Pinpoint the cell where the given text exists, returning its (X, Y) midpoint coordinate. 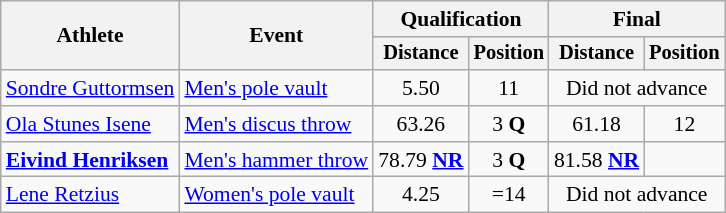
Sondre Guttormsen (90, 88)
78.79 NR (420, 160)
5.50 (420, 88)
12 (684, 124)
4.25 (420, 195)
81.58 NR (596, 160)
Ola Stunes Isene (90, 124)
61.18 (596, 124)
Men's pole vault (276, 88)
Men's hammer throw (276, 160)
11 (509, 88)
Qualification (461, 19)
Final (637, 19)
63.26 (420, 124)
=14 (509, 195)
Eivind Henriksen (90, 160)
Athlete (90, 36)
Lene Retzius (90, 195)
Event (276, 36)
Women's pole vault (276, 195)
Men's discus throw (276, 124)
